Pinpoint the cell where the given text exists, returning its [x, y] midpoint coordinate. 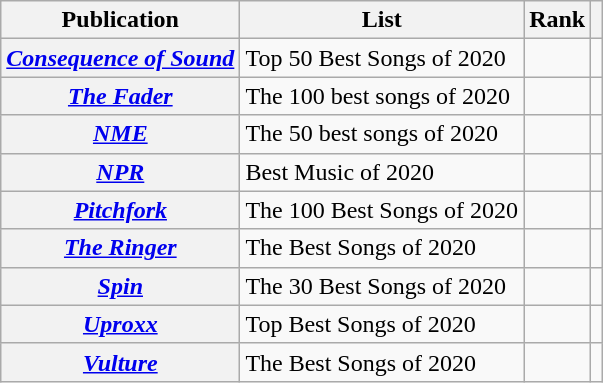
Publication [120, 20]
The Fader [120, 96]
The 100 best songs of 2020 [382, 96]
NPR [120, 172]
The 30 Best Songs of 2020 [382, 286]
Pitchfork [120, 210]
Top Best Songs of 2020 [382, 324]
The 50 best songs of 2020 [382, 134]
List [382, 20]
Rank [558, 20]
The 100 Best Songs of 2020 [382, 210]
Top 50 Best Songs of 2020 [382, 58]
Vulture [120, 362]
Uproxx [120, 324]
Spin [120, 286]
The Ringer [120, 248]
Best Music of 2020 [382, 172]
Consequence of Sound [120, 58]
NME [120, 134]
